Scan for the cell matching the given text and deliver its (X, Y) coordinate at center. 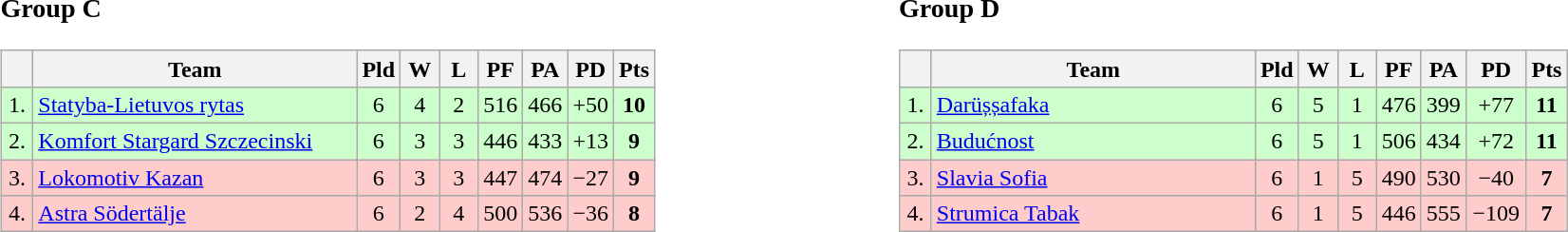
Statyba-Lietuvos rytas (196, 105)
Darüșșafaka (1093, 105)
Strumica Tabak (1093, 214)
+50 (590, 105)
506 (1399, 142)
Lokomotiv Kazan (196, 178)
Budućnost (1093, 142)
−40 (1496, 178)
516 (501, 105)
Slavia Sofia (1093, 178)
500 (501, 214)
555 (1443, 214)
Komfort Stargard Szczecinski (196, 142)
476 (1399, 105)
+13 (590, 142)
10 (634, 105)
Astra Södertälje (196, 214)
490 (1399, 178)
−109 (1496, 214)
474 (545, 178)
−36 (590, 214)
+77 (1496, 105)
434 (1443, 142)
536 (545, 214)
399 (1443, 105)
433 (545, 142)
530 (1443, 178)
447 (501, 178)
466 (545, 105)
−27 (590, 178)
+72 (1496, 142)
8 (634, 214)
